Scan for the cell matching the given text and deliver its [X, Y] coordinate at center. 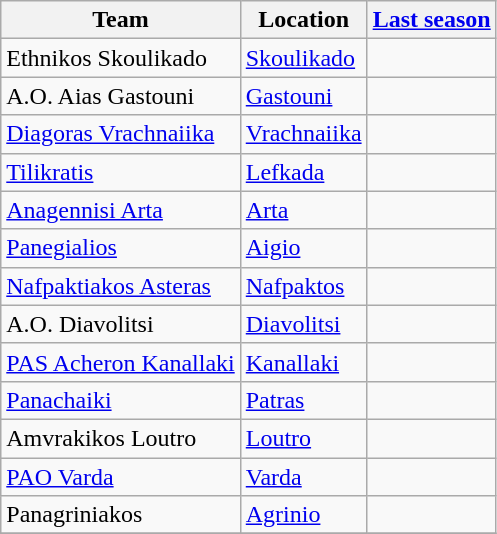
Amvrakikos Loutro [120, 438]
Panegialios [120, 248]
Last season [432, 20]
Diagoras Vrachnaiika [120, 134]
Lefkada [304, 172]
Nafpaktiakos Asteras [120, 286]
Skoulikado [304, 58]
Aigio [304, 248]
Tilikratis [120, 172]
Panachaiki [120, 400]
Team [120, 20]
PAO Varda [120, 477]
Gastouni [304, 96]
Arta [304, 210]
Nafpaktos [304, 286]
Location [304, 20]
Diavolitsi [304, 324]
Varda [304, 477]
Ethnikos Skoulikado [120, 58]
Patras [304, 400]
A.O. Aias Gastouni [120, 96]
Kanallaki [304, 362]
Loutro [304, 438]
Vrachnaiika [304, 134]
A.O. Diavolitsi [120, 324]
PAS Acheron Kanallaki [120, 362]
Anagennisi Arta [120, 210]
Agrinio [304, 515]
Panagriniakos [120, 515]
